Provide the (x, y) coordinate of the cell's center where the given text is located.  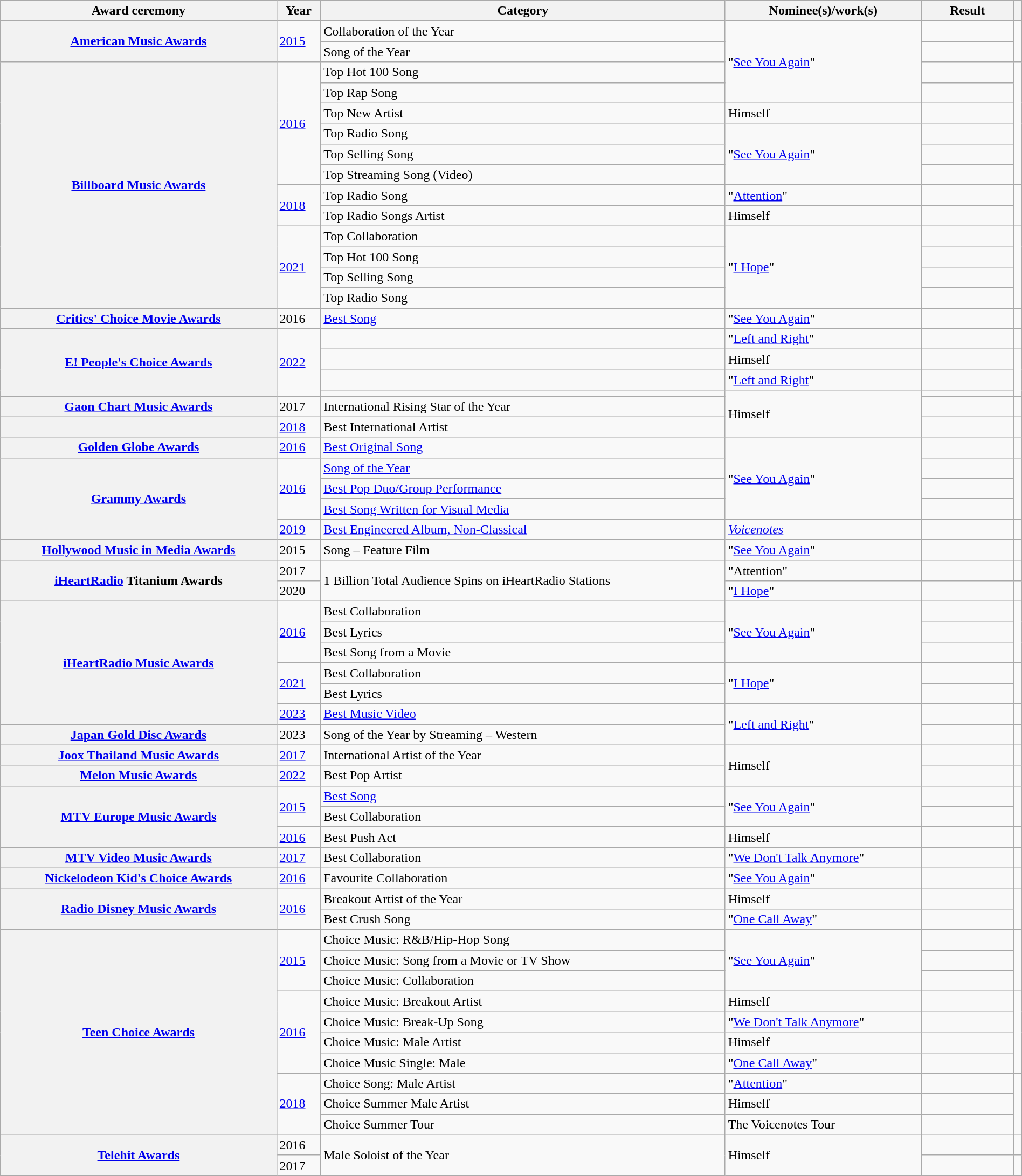
Japan Gold Disc Awards (139, 735)
Best Pop Duo/Group Performance (523, 488)
Critics' Choice Movie Awards (139, 319)
Best Song from a Movie (523, 653)
International Artist of the Year (523, 755)
Top New Artist (523, 113)
Best Push Act (523, 837)
Joox Thailand Music Awards (139, 755)
iHeartRadio Titanium Awards (139, 581)
1 Billion Total Audience Spins on iHeartRadio Stations (523, 581)
American Music Awards (139, 41)
Voicenotes (823, 529)
Hollywood Music in Media Awards (139, 550)
Favourite Collaboration (523, 878)
Song of the Year by Streaming – Western (523, 735)
Award ceremony (139, 11)
Grammy Awards (139, 499)
Telehit Awards (139, 1155)
Best Crush Song (523, 919)
Melon Music Awards (139, 776)
Choice Song: Male Artist (523, 1083)
Song – Feature Film (523, 550)
Category (523, 11)
Golden Globe Awards (139, 447)
Choice Summer Male Artist (523, 1104)
Choice Music: Break-Up Song (523, 1022)
Top Radio Songs Artist (523, 216)
Billboard Music Awards (139, 185)
Nominee(s)/work(s) (823, 11)
Best Original Song (523, 447)
Result (967, 11)
Best International Artist (523, 427)
Male Soloist of the Year (523, 1155)
Top Streaming Song (Video) (523, 175)
Teen Choice Awards (139, 1033)
Collaboration of the Year (523, 31)
Top Collaboration (523, 236)
E! People's Choice Awards (139, 362)
Choice Music: Male Artist (523, 1042)
International Rising Star of the Year (523, 406)
2020 (299, 591)
MTV Europe Music Awards (139, 817)
Year (299, 11)
2019 (299, 529)
Top Rap Song (523, 93)
Best Music Video (523, 714)
iHeartRadio Music Awards (139, 663)
Radio Disney Music Awards (139, 909)
MTV Video Music Awards (139, 857)
Choice Music: R&B/Hip-Hop Song (523, 940)
Nickelodeon Kid's Choice Awards (139, 878)
Best Song Written for Visual Media (523, 509)
Choice Summer Tour (523, 1124)
Choice Music: Collaboration (523, 981)
Best Engineered Album, Non-Classical (523, 529)
Choice Music: Breakout Artist (523, 1001)
Choice Music Single: Male (523, 1063)
The Voicenotes Tour (823, 1124)
Breakout Artist of the Year (523, 898)
Best Pop Artist (523, 776)
Gaon Chart Music Awards (139, 406)
Choice Music: Song from a Movie or TV Show (523, 960)
